Extract the [x, y] coordinate from the center of the cell holding the provided text.  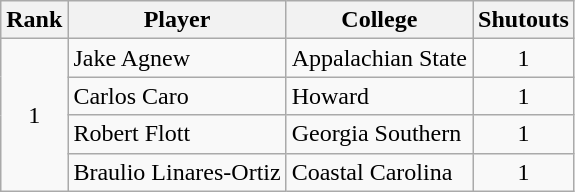
Player [177, 20]
Jake Agnew [177, 58]
Howard [379, 96]
Appalachian State [379, 58]
Carlos Caro [177, 96]
Braulio Linares-Ortiz [177, 172]
Shutouts [523, 20]
Georgia Southern [379, 134]
Rank [34, 20]
College [379, 20]
Coastal Carolina [379, 172]
Robert Flott [177, 134]
